From the cell containing the given text, extract its center point as (x, y) coordinate. 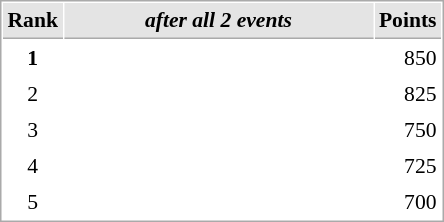
825 (408, 93)
725 (408, 165)
Points (408, 21)
4 (32, 165)
2 (32, 93)
3 (32, 129)
750 (408, 129)
700 (408, 201)
5 (32, 201)
after all 2 events (218, 21)
850 (408, 57)
Rank (32, 21)
1 (32, 57)
